Extract the (x, y) coordinate from the center of the cell holding the provided text.  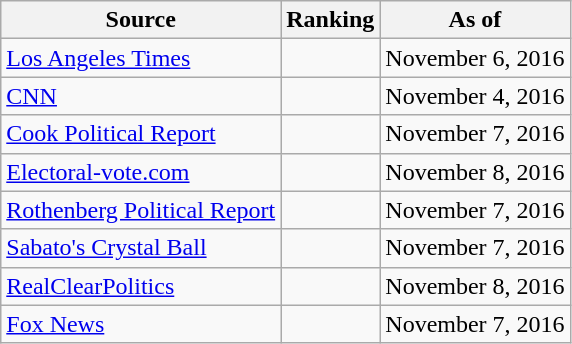
Ranking (330, 20)
As of (475, 20)
Sabato's Crystal Ball (141, 248)
November 4, 2016 (475, 96)
Source (141, 20)
Fox News (141, 324)
November 6, 2016 (475, 58)
Electoral-vote.com (141, 172)
Cook Political Report (141, 134)
Rothenberg Political Report (141, 210)
RealClearPolitics (141, 286)
Los Angeles Times (141, 58)
CNN (141, 96)
